Provide the [x, y] coordinate of the cell's center where the given text is located.  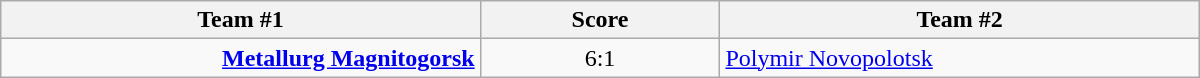
Score [600, 20]
Team #1 [240, 20]
Metallurg Magnitogorsk [240, 58]
Polymir Novopolotsk [960, 58]
Team #2 [960, 20]
6:1 [600, 58]
